Locate the cell with the specified text and output its [X, Y] center coordinate. 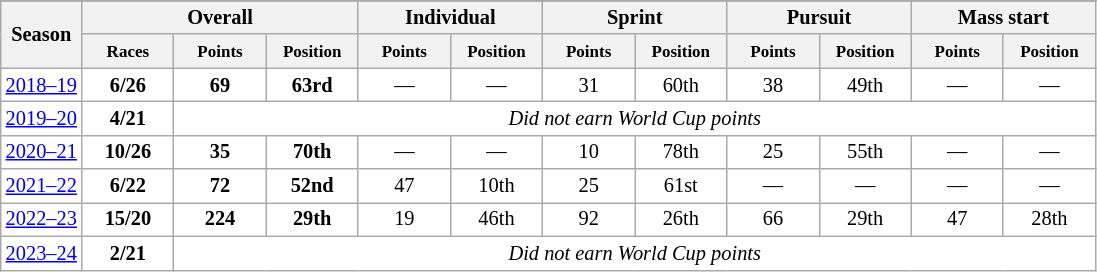
2023–24 [42, 253]
4/21 [128, 118]
52nd [312, 186]
10/26 [128, 152]
Sprint [635, 17]
31 [589, 85]
55th [865, 152]
6/22 [128, 186]
61st [681, 186]
60th [681, 85]
35 [220, 152]
2019–20 [42, 118]
Season [42, 34]
63rd [312, 85]
Races [128, 51]
66 [773, 219]
Individual [450, 17]
49th [865, 85]
28th [1049, 219]
2/21 [128, 253]
69 [220, 85]
15/20 [128, 219]
19 [404, 219]
70th [312, 152]
Pursuit [819, 17]
72 [220, 186]
26th [681, 219]
Overall [220, 17]
6/26 [128, 85]
38 [773, 85]
2018–19 [42, 85]
224 [220, 219]
92 [589, 219]
10th [496, 186]
Mass start [1003, 17]
2020–21 [42, 152]
78th [681, 152]
2021–22 [42, 186]
10 [589, 152]
2022–23 [42, 219]
46th [496, 219]
